Determine the (X, Y) coordinate at the center of the cell enclosing the given text.  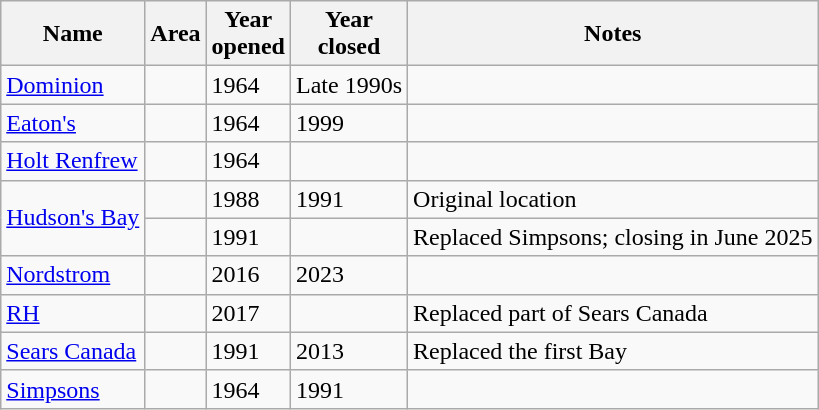
2017 (248, 313)
Replaced the first Bay (613, 351)
2013 (350, 351)
2016 (248, 275)
Area (176, 34)
Notes (613, 34)
Sears Canada (73, 351)
Eaton's (73, 123)
Late 1990s (350, 85)
Holt Renfrew (73, 161)
1999 (350, 123)
Simpsons (73, 389)
Replaced part of Sears Canada (613, 313)
Name (73, 34)
2023 (350, 275)
Hudson's Bay (73, 218)
Original location (613, 199)
Replaced Simpsons; closing in June 2025 (613, 237)
1988 (248, 199)
Nordstrom (73, 275)
Dominion (73, 85)
RH (73, 313)
Yearopened (248, 34)
Yearclosed (350, 34)
